Scan for the cell matching the given text and deliver its (x, y) coordinate at center. 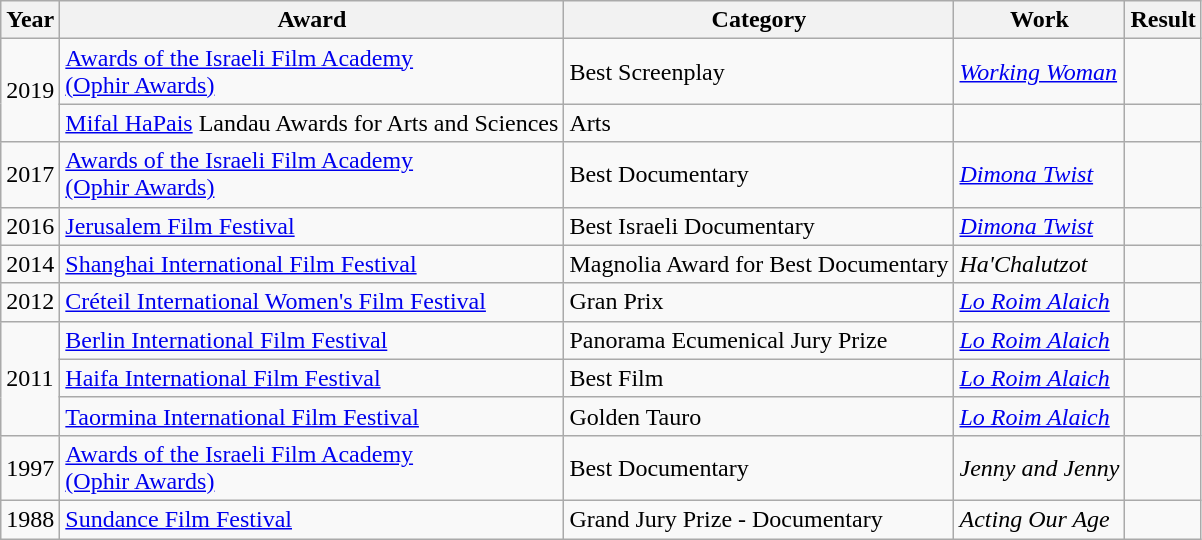
Jerusalem Film Festival (312, 226)
1988 (30, 519)
Ha'Chalutzot (1040, 264)
Acting Our Age (1040, 519)
Jenny and Jenny (1040, 468)
Working Woman (1040, 72)
Créteil International Women's Film Festival (312, 302)
Work (1040, 20)
2011 (30, 378)
Berlin International Film Festival (312, 340)
Result (1163, 20)
Haifa International Film Festival (312, 378)
Best Screenplay (759, 72)
Golden Tauro (759, 416)
Gran Prix (759, 302)
Arts (759, 123)
Sundance Film Festival (312, 519)
Mifal HaPais Landau Awards for Arts and Sciences (312, 123)
Award (312, 20)
Best Israeli Documentary (759, 226)
Shanghai International Film Festival (312, 264)
Magnolia Award for Best Documentary (759, 264)
Grand Jury Prize - Documentary (759, 519)
Taormina International Film Festival (312, 416)
Category (759, 20)
Best Film (759, 378)
2012 (30, 302)
2014 (30, 264)
1997 (30, 468)
Year (30, 20)
2016 (30, 226)
2017 (30, 174)
Panorama Ecumenical Jury Prize (759, 340)
2019 (30, 90)
